Identify which cell holds the provided text, then report its [X, Y] central coordinate. 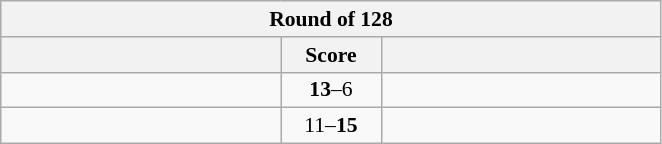
Round of 128 [331, 19]
11–15 [331, 126]
Score [331, 55]
13–6 [331, 90]
